Detect which cell encompasses the target text, then output its (X, Y) center coordinate. 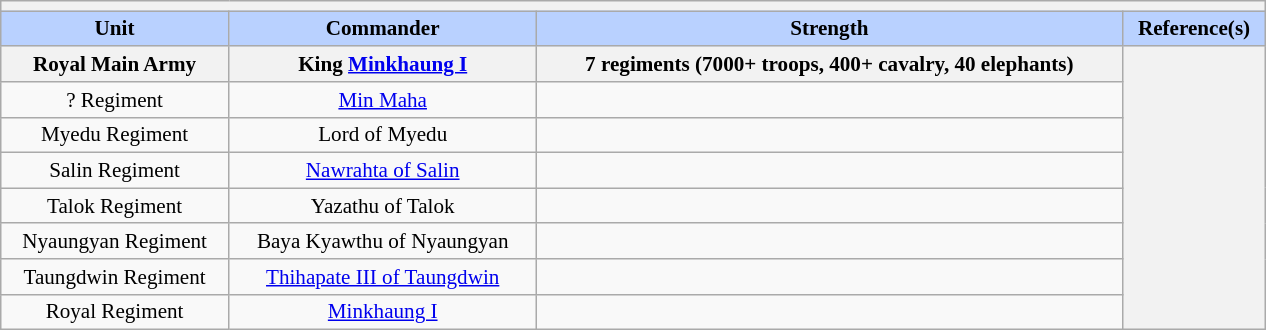
Min Maha (382, 100)
Talok Regiment (114, 206)
Nyaungyan Regiment (114, 240)
Royal Regiment (114, 312)
King Minkhaung I (382, 64)
Baya Kyawthu of Nyaungyan (382, 240)
Minkhaung I (382, 312)
Royal Main Army (114, 64)
7 regiments (7000+ troops, 400+ cavalry, 40 elephants) (829, 64)
Commander (382, 28)
Reference(s) (1194, 28)
Thihapate III of Taungdwin (382, 276)
? Regiment (114, 100)
Strength (829, 28)
Salin Regiment (114, 170)
Unit (114, 28)
Myedu Regiment (114, 134)
Taungdwin Regiment (114, 276)
Lord of Myedu (382, 134)
Yazathu of Talok (382, 206)
Nawrahta of Salin (382, 170)
